From the cell containing the given text, extract its center point as [x, y] coordinate. 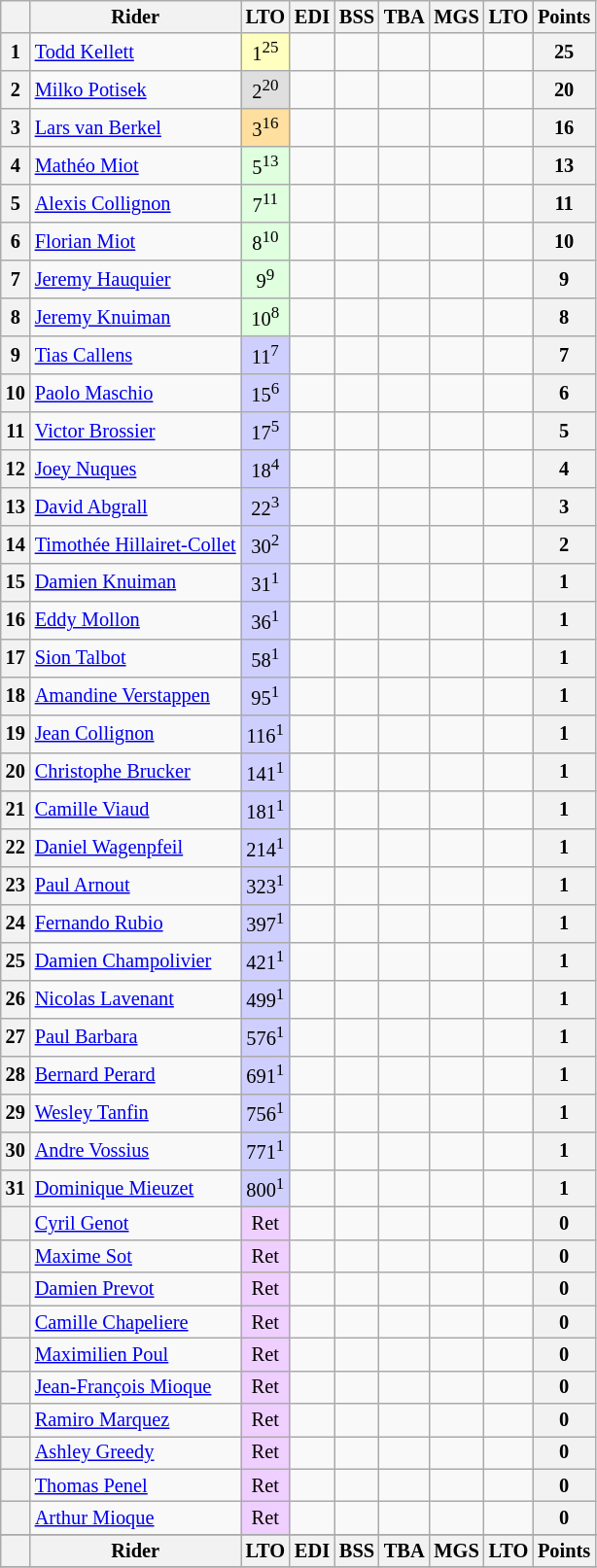
156 [265, 393]
Damien Knuiman [136, 581]
Andre Vossius [136, 1151]
302 [265, 544]
311 [265, 581]
18 [16, 696]
4991 [265, 999]
Mathéo Miot [136, 165]
1811 [265, 809]
26 [16, 999]
Camille Viaud [136, 809]
117 [265, 356]
316 [265, 128]
Jeremy Knuiman [136, 317]
513 [265, 165]
15 [16, 581]
Christophe Brucker [136, 772]
Milko Potisek [136, 89]
21 [16, 809]
Timothée Hillairet-Collet [136, 544]
125 [265, 52]
Lars van Berkel [136, 128]
Fernando Rubio [136, 923]
Camille Chapeliere [136, 1322]
951 [265, 696]
Maximilien Poul [136, 1354]
7711 [265, 1151]
Nicolas Lavenant [136, 999]
3231 [265, 885]
Ashley Greedy [136, 1452]
19 [16, 733]
108 [265, 317]
27 [16, 1036]
Daniel Wagenpfeil [136, 848]
Cyril Genot [136, 1224]
8001 [265, 1188]
Maxime Sot [136, 1256]
711 [265, 204]
184 [265, 469]
David Abgrall [136, 505]
3971 [265, 923]
Jeremy Hauquier [136, 280]
175 [265, 432]
5761 [265, 1036]
Florian Miot [136, 241]
24 [16, 923]
2141 [265, 848]
Jean-François Mioque [136, 1387]
Todd Kellett [136, 52]
23 [16, 885]
4211 [265, 960]
Paolo Maschio [136, 393]
12 [16, 469]
Damien Prevot [136, 1289]
7561 [265, 1112]
1161 [265, 733]
Alexis Collignon [136, 204]
17 [16, 657]
Joey Nuques [136, 469]
Bernard Perard [136, 1075]
581 [265, 657]
28 [16, 1075]
Paul Arnout [136, 885]
31 [16, 1188]
22 [16, 848]
Damien Champolivier [136, 960]
Tias Callens [136, 356]
Thomas Penel [136, 1485]
30 [16, 1151]
Arthur Mioque [136, 1517]
Sion Talbot [136, 657]
361 [265, 620]
1411 [265, 772]
Wesley Tanfin [136, 1112]
Ramiro Marquez [136, 1419]
6911 [265, 1075]
Eddy Mollon [136, 620]
Dominique Mieuzet [136, 1188]
99 [265, 280]
14 [16, 544]
29 [16, 1112]
Amandine Verstappen [136, 696]
220 [265, 89]
Victor Brossier [136, 432]
810 [265, 241]
223 [265, 505]
Jean Collignon [136, 733]
Paul Barbara [136, 1036]
